For the text-containing cell, return its midpoint in [x, y] coordinate format. 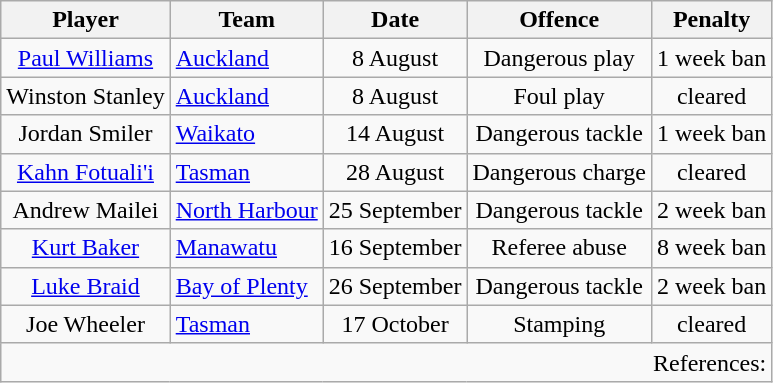
Paul Williams [86, 58]
Andrew Mailei [86, 210]
Waikato [246, 134]
Offence [560, 20]
17 October [395, 324]
Winston Stanley [86, 96]
8 week ban [711, 248]
Team [246, 20]
Kahn Fotuali'i [86, 172]
Dangerous play [560, 58]
Penalty [711, 20]
Jordan Smiler [86, 134]
14 August [395, 134]
16 September [395, 248]
Date [395, 20]
Referee abuse [560, 248]
25 September [395, 210]
Luke Braid [86, 286]
Manawatu [246, 248]
Dangerous charge [560, 172]
Foul play [560, 96]
Player [86, 20]
28 August [395, 172]
Kurt Baker [86, 248]
References: [386, 362]
Bay of Plenty [246, 286]
Stamping [560, 324]
North Harbour [246, 210]
Joe Wheeler [86, 324]
26 September [395, 286]
